Identify which cell holds the provided text, then report its [x, y] central coordinate. 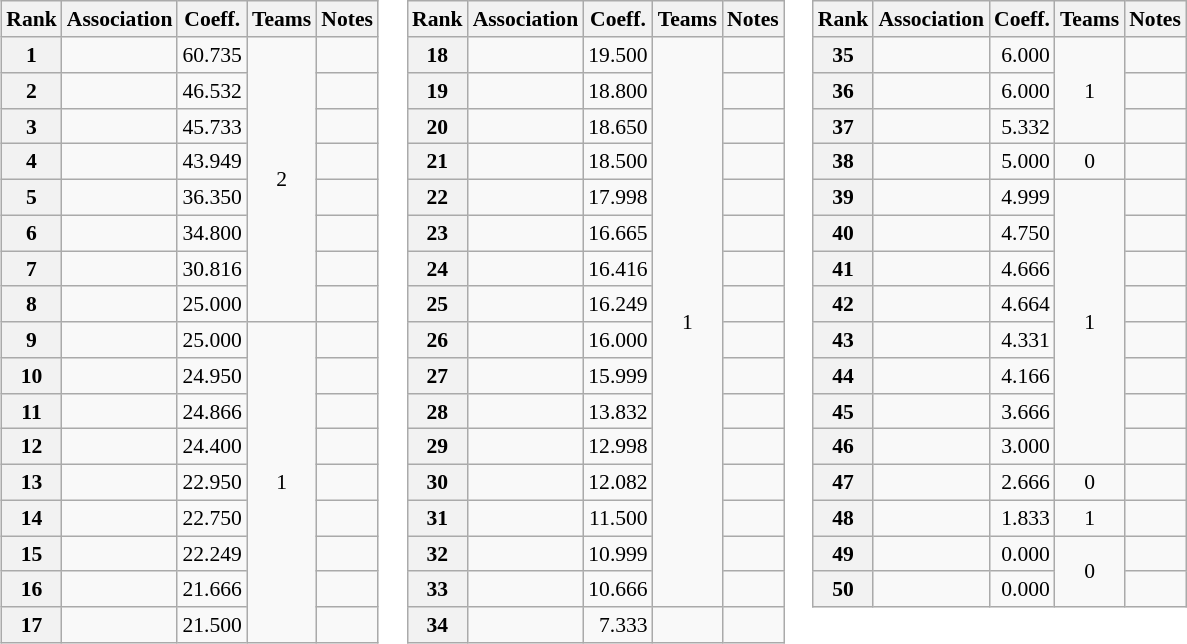
24.950 [212, 376]
41 [844, 269]
10.666 [618, 589]
40 [844, 233]
18.650 [618, 126]
20 [438, 126]
32 [438, 554]
22.750 [212, 518]
45.733 [212, 126]
8 [32, 304]
4.331 [1022, 340]
21.666 [212, 589]
7 [32, 269]
9 [32, 340]
29 [438, 447]
47 [844, 482]
44 [844, 376]
60.735 [212, 55]
4.166 [1022, 376]
19 [438, 91]
27 [438, 376]
11 [32, 411]
16.416 [618, 269]
33 [438, 589]
3.000 [1022, 447]
2.666 [1022, 482]
24.866 [212, 411]
24.400 [212, 447]
5.332 [1022, 126]
12 [32, 447]
4.999 [1022, 197]
49 [844, 554]
18.500 [618, 162]
10.999 [618, 554]
17 [32, 625]
22 [438, 197]
3.666 [1022, 411]
6 [32, 233]
26 [438, 340]
11.500 [618, 518]
24 [438, 269]
4.750 [1022, 233]
28 [438, 411]
1.833 [1022, 518]
23 [438, 233]
43 [844, 340]
46.532 [212, 91]
34.800 [212, 233]
34 [438, 625]
16.000 [618, 340]
16 [32, 589]
14 [32, 518]
4.664 [1022, 304]
46 [844, 447]
50 [844, 589]
35 [844, 55]
25 [438, 304]
21.500 [212, 625]
5 [32, 197]
7.333 [618, 625]
22.950 [212, 482]
18 [438, 55]
17.998 [618, 197]
13.832 [618, 411]
30.816 [212, 269]
16.665 [618, 233]
10 [32, 376]
18.800 [618, 91]
15.999 [618, 376]
36 [844, 91]
39 [844, 197]
30 [438, 482]
12.082 [618, 482]
43.949 [212, 162]
13 [32, 482]
42 [844, 304]
21 [438, 162]
38 [844, 162]
12.998 [618, 447]
22.249 [212, 554]
36.350 [212, 197]
45 [844, 411]
48 [844, 518]
31 [438, 518]
37 [844, 126]
19.500 [618, 55]
5.000 [1022, 162]
4 [32, 162]
16.249 [618, 304]
15 [32, 554]
3 [32, 126]
4.666 [1022, 269]
